Search for the cell housing the specified text and yield its (X, Y) center coordinate. 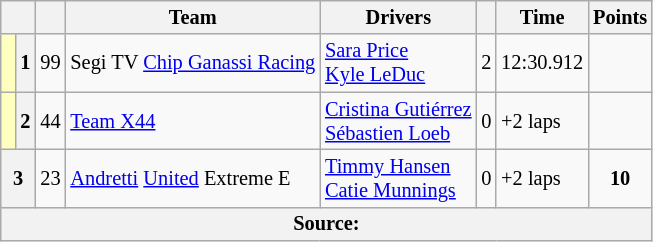
Time (542, 17)
Team (192, 17)
Cristina Gutiérrez Sébastien Loeb (398, 121)
Timmy Hansen Catie Munnings (398, 178)
3 (18, 178)
Sara Price Kyle LeDuc (398, 63)
23 (50, 178)
Points (620, 17)
Andretti United Extreme E (192, 178)
99 (50, 63)
Team X44 (192, 121)
1 (26, 63)
10 (620, 178)
44 (50, 121)
Source: (326, 224)
Drivers (398, 17)
12:30.912 (542, 63)
Segi TV Chip Ganassi Racing (192, 63)
